Detect which cell encompasses the target text, then output its [x, y] center coordinate. 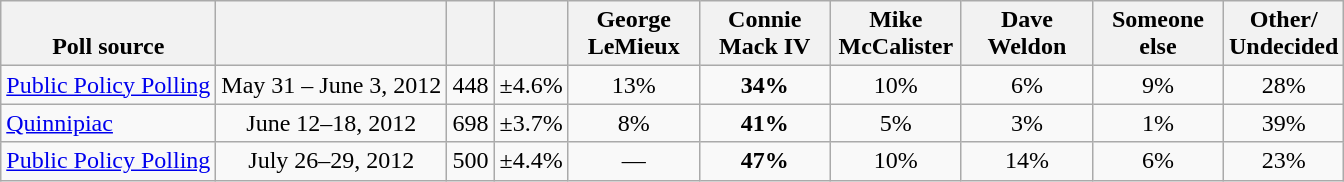
— [634, 161]
Someoneelse [1158, 34]
±4.4% [531, 161]
GeorgeLeMieux [634, 34]
698 [470, 123]
5% [896, 123]
±3.7% [531, 123]
448 [470, 85]
23% [1283, 161]
8% [634, 123]
Poll source [108, 34]
Quinnipiac [108, 123]
June 12–18, 2012 [332, 123]
14% [1026, 161]
Other/Undecided [1283, 34]
28% [1283, 85]
39% [1283, 123]
47% [764, 161]
DaveWeldon [1026, 34]
±4.6% [531, 85]
500 [470, 161]
9% [1158, 85]
3% [1026, 123]
13% [634, 85]
May 31 – June 3, 2012 [332, 85]
July 26–29, 2012 [332, 161]
ConnieMack IV [764, 34]
41% [764, 123]
34% [764, 85]
1% [1158, 123]
MikeMcCalister [896, 34]
